Determine the (x, y) coordinate at the center of the cell enclosing the given text.  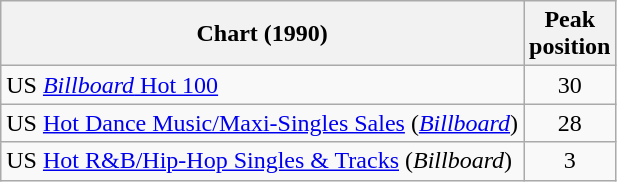
Chart (1990) (262, 34)
30 (570, 85)
US Hot R&B/Hip-Hop Singles & Tracks (Billboard) (262, 161)
US Billboard Hot 100 (262, 85)
28 (570, 123)
US Hot Dance Music/Maxi-Singles Sales (Billboard) (262, 123)
3 (570, 161)
Peakposition (570, 34)
